Scan for the cell matching the given text and deliver its [x, y] coordinate at center. 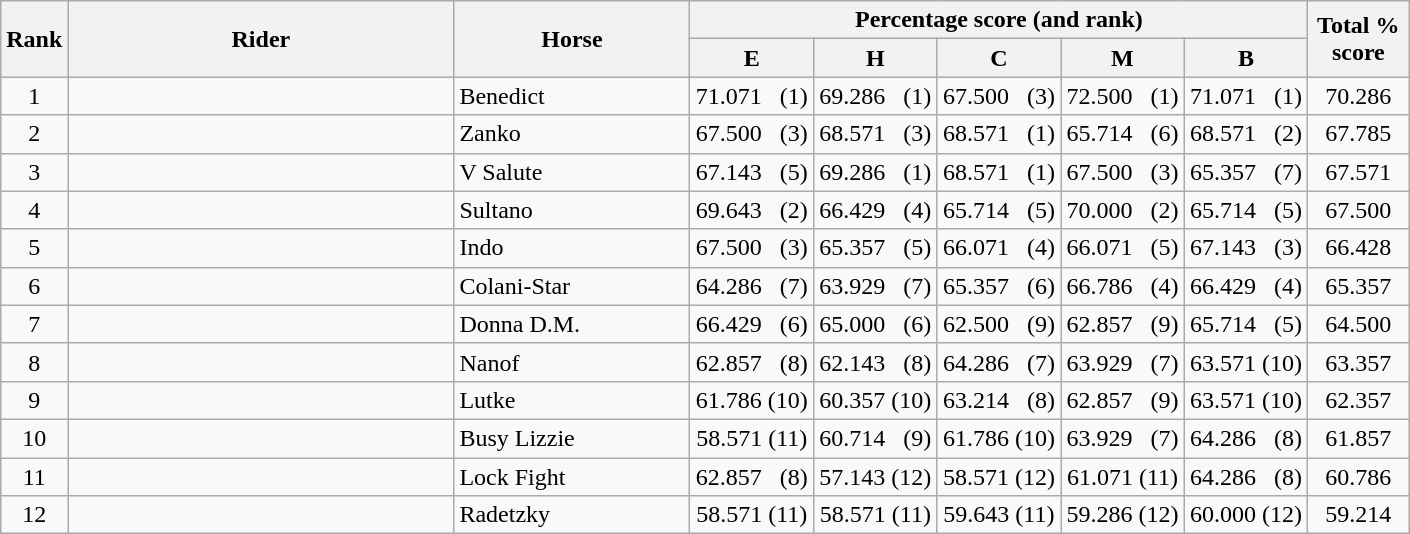
8 [34, 362]
63.214 (8) [999, 400]
59.643 (11) [999, 515]
11 [34, 477]
V Salute [572, 172]
Zanko [572, 134]
65.357 [1358, 286]
68.571 (2) [1246, 134]
60.714 (9) [876, 438]
66.071 (5) [1123, 248]
H [876, 58]
65.357 (5) [876, 248]
70.286 [1358, 96]
60.786 [1358, 477]
60.357 (10) [876, 400]
67.143 (3) [1246, 248]
Sultano [572, 210]
C [999, 58]
61.071 (11) [1123, 477]
58.571 (12) [999, 477]
60.000 (12) [1246, 515]
Rank [34, 39]
64.500 [1358, 324]
Percentage score (and rank) [999, 20]
Total % score [1358, 39]
M [1123, 58]
66.428 [1358, 248]
6 [34, 286]
Nanof [572, 362]
4 [34, 210]
72.500 (1) [1123, 96]
62.500 (9) [999, 324]
Radetzky [572, 515]
2 [34, 134]
70.000 (2) [1123, 210]
Horse [572, 39]
Lock Fight [572, 477]
10 [34, 438]
62.357 [1358, 400]
7 [34, 324]
68.571 (3) [876, 134]
67.500 [1358, 210]
B [1246, 58]
9 [34, 400]
59.214 [1358, 515]
3 [34, 172]
66.786 (4) [1123, 286]
Rider [261, 39]
Busy Lizzie [572, 438]
Indo [572, 248]
66.429 (6) [752, 324]
65.357 (6) [999, 286]
65.714 (6) [1123, 134]
65.357 (7) [1246, 172]
61.857 [1358, 438]
5 [34, 248]
66.071 (4) [999, 248]
1 [34, 96]
67.571 [1358, 172]
62.143 (8) [876, 362]
12 [34, 515]
Colani-Star [572, 286]
65.000 (6) [876, 324]
63.357 [1358, 362]
67.785 [1358, 134]
Lutke [572, 400]
57.143 (12) [876, 477]
Benedict [572, 96]
59.286 (12) [1123, 515]
Donna D.M. [572, 324]
67.143 (5) [752, 172]
E [752, 58]
69.643 (2) [752, 210]
